Scan for the cell matching the given text and deliver its [x, y] coordinate at center. 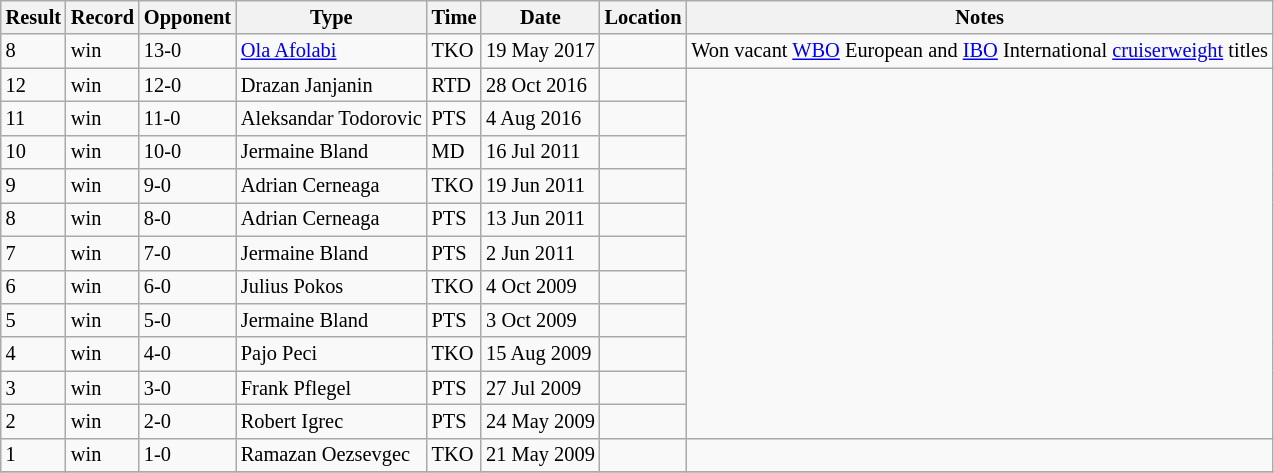
1 [34, 455]
13-0 [188, 51]
9 [34, 186]
2 [34, 421]
4 Aug 2016 [540, 118]
9-0 [188, 186]
Aleksandar Todorovic [332, 118]
11-0 [188, 118]
6 [34, 287]
4 [34, 354]
6-0 [188, 287]
15 Aug 2009 [540, 354]
27 Jul 2009 [540, 388]
12 [34, 85]
Date [540, 17]
Record [102, 17]
Pajo Peci [332, 354]
Ola Afolabi [332, 51]
Won vacant WBO European and IBO International cruiserweight titles [979, 51]
Time [454, 17]
3-0 [188, 388]
Frank Pflegel [332, 388]
8-0 [188, 219]
16 Jul 2011 [540, 152]
RTD [454, 85]
4-0 [188, 354]
Location [644, 17]
2 Jun 2011 [540, 253]
Robert Igrec [332, 421]
3 [34, 388]
Opponent [188, 17]
13 Jun 2011 [540, 219]
2-0 [188, 421]
Result [34, 17]
10 [34, 152]
Notes [979, 17]
5-0 [188, 320]
19 May 2017 [540, 51]
24 May 2009 [540, 421]
12-0 [188, 85]
Ramazan Oezsevgec [332, 455]
Type [332, 17]
1-0 [188, 455]
3 Oct 2009 [540, 320]
4 Oct 2009 [540, 287]
5 [34, 320]
19 Jun 2011 [540, 186]
MD [454, 152]
7 [34, 253]
11 [34, 118]
7-0 [188, 253]
Drazan Janjanin [332, 85]
Julius Pokos [332, 287]
10-0 [188, 152]
21 May 2009 [540, 455]
28 Oct 2016 [540, 85]
